Extract the [x, y] coordinate from the center of the cell holding the provided text.  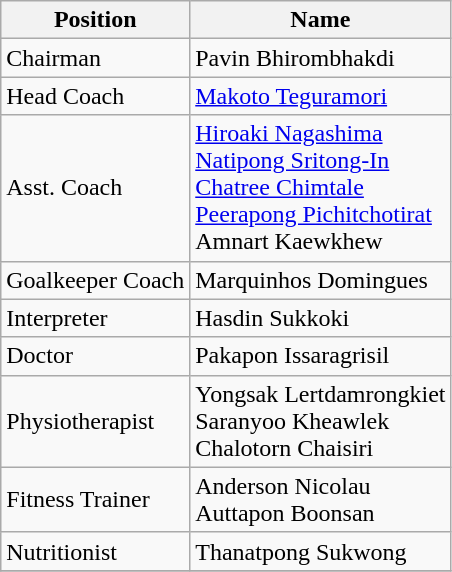
Thanatpong Sukwong [320, 551]
Pakapon Issaragrisil [320, 356]
Physiotherapist [96, 421]
Fitness Trainer [96, 500]
Name [320, 20]
Marquinhos Domingues [320, 280]
Hasdin Sukkoki [320, 318]
Nutritionist [96, 551]
Interpreter [96, 318]
Doctor [96, 356]
Head Coach [96, 96]
Anderson Nicolau Auttapon Boonsan [320, 500]
Makoto Teguramori [320, 96]
Hiroaki Nagashima Natipong Sritong-In Chatree Chimtale Peerapong Pichitchotirat Amnart Kaewkhew [320, 188]
Chairman [96, 58]
Pavin Bhirombhakdi [320, 58]
Yongsak Lertdamrongkiet Saranyoo Kheawlek Chalotorn Chaisiri [320, 421]
Asst. Coach [96, 188]
Position [96, 20]
Goalkeeper Coach [96, 280]
